From the cell containing the given text, extract its center point as [x, y] coordinate. 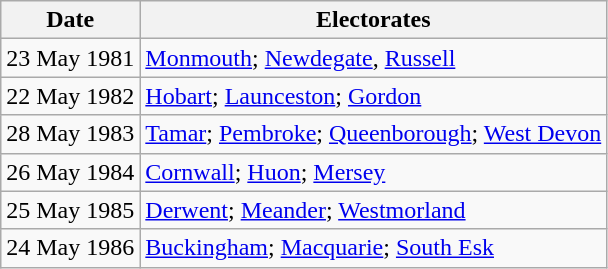
Hobart; Launceston; Gordon [374, 96]
22 May 1982 [70, 96]
Tamar; Pembroke; Queenborough; West Devon [374, 134]
Buckingham; Macquarie; South Esk [374, 248]
23 May 1981 [70, 58]
28 May 1983 [70, 134]
26 May 1984 [70, 172]
Date [70, 20]
24 May 1986 [70, 248]
Derwent; Meander; Westmorland [374, 210]
25 May 1985 [70, 210]
Monmouth; Newdegate, Russell [374, 58]
Electorates [374, 20]
Cornwall; Huon; Mersey [374, 172]
